Provide the [x, y] coordinate of the cell's center where the given text is located.  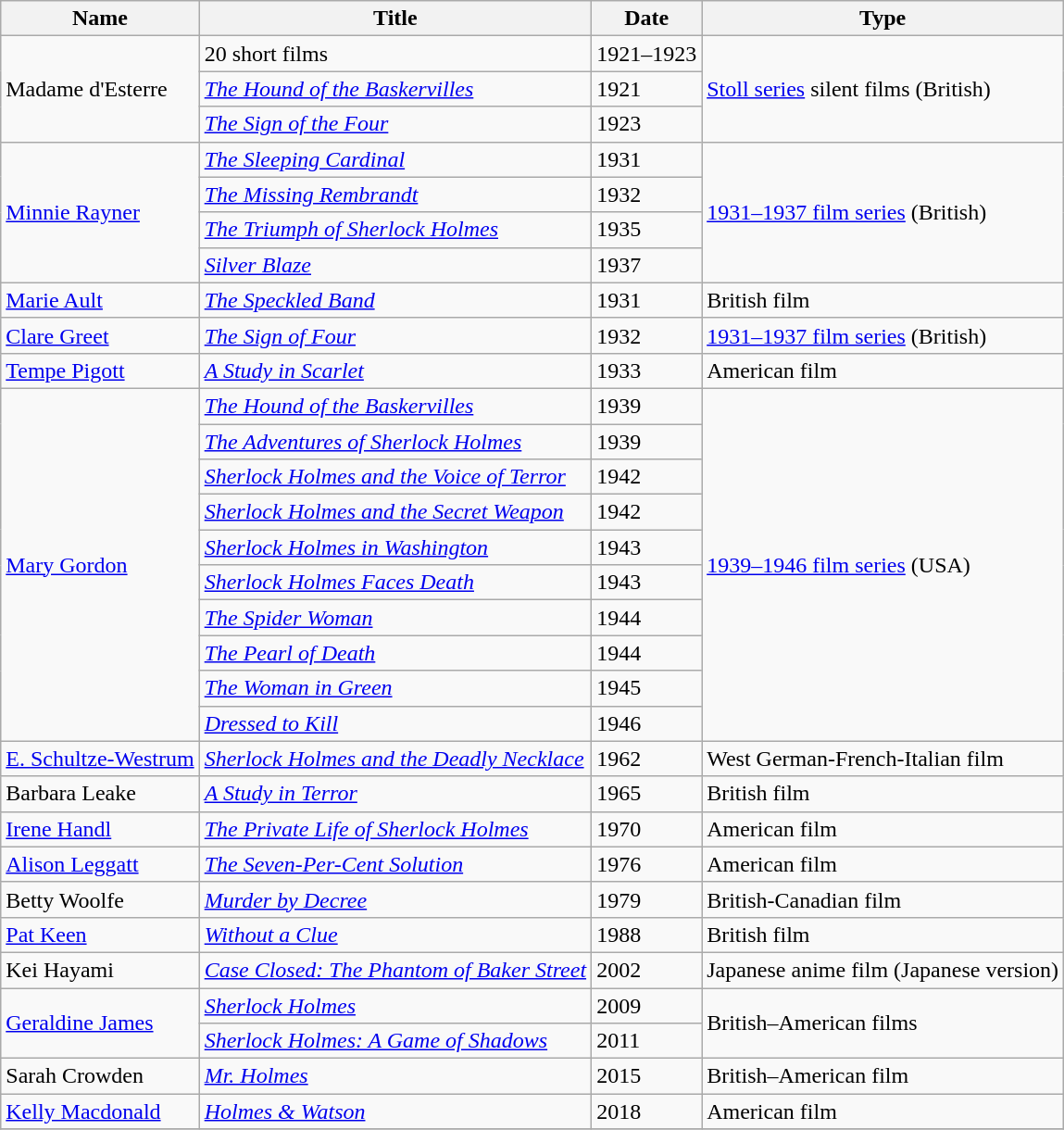
2002 [646, 970]
The Woman in Green [394, 688]
Name [100, 19]
Marie Ault [100, 300]
Madame d'Esterre [100, 89]
The Adventures of Sherlock Holmes [394, 442]
Betty Woolfe [100, 899]
The Missing Rembrandt [394, 195]
The Sign of Four [394, 335]
Japanese anime film (Japanese version) [883, 970]
Sherlock Holmes and the Secret Weapon [394, 512]
Sherlock Holmes Faces Death [394, 583]
Without a Clue [394, 935]
Sherlock Holmes and the Deadly Necklace [394, 759]
1939–1946 film series (USA) [883, 565]
Tempe Pigott [100, 370]
Case Closed: The Phantom of Baker Street [394, 970]
The Pearl of Death [394, 653]
Stoll series silent films (British) [883, 89]
The Seven-Per-Cent Solution [394, 864]
1923 [646, 124]
1921–1923 [646, 54]
Geraldine James [100, 1023]
British-Canadian film [883, 899]
Alison Leggatt [100, 864]
Kei Hayami [100, 970]
The Spider Woman [394, 618]
The Triumph of Sherlock Holmes [394, 230]
Sherlock Holmes in Washington [394, 547]
Pat Keen [100, 935]
Title [394, 19]
Date [646, 19]
20 short films [394, 54]
Type [883, 19]
1946 [646, 723]
The Speckled Band [394, 300]
Murder by Decree [394, 899]
Sherlock Holmes and the Voice of Terror [394, 477]
2018 [646, 1111]
1965 [646, 794]
Holmes & Watson [394, 1111]
2009 [646, 1005]
1935 [646, 230]
Clare Greet [100, 335]
A Study in Scarlet [394, 370]
The Sleeping Cardinal [394, 159]
1979 [646, 899]
Kelly Macdonald [100, 1111]
Sherlock Holmes [394, 1005]
Minnie Rayner [100, 212]
E. Schultze-Westrum [100, 759]
British–American films [883, 1023]
West German-French-Italian film [883, 759]
Dressed to Kill [394, 723]
A Study in Terror [394, 794]
Silver Blaze [394, 265]
1970 [646, 829]
The Sign of the Four [394, 124]
The Private Life of Sherlock Holmes [394, 829]
Barbara Leake [100, 794]
1988 [646, 935]
2015 [646, 1076]
1937 [646, 265]
1933 [646, 370]
1962 [646, 759]
Irene Handl [100, 829]
British–American film [883, 1076]
Sarah Crowden [100, 1076]
2011 [646, 1041]
1976 [646, 864]
1945 [646, 688]
Mary Gordon [100, 565]
Sherlock Holmes: A Game of Shadows [394, 1041]
Mr. Holmes [394, 1076]
1921 [646, 89]
